Capture the cell that displays the provided text and extract its [X, Y] central coordinate. 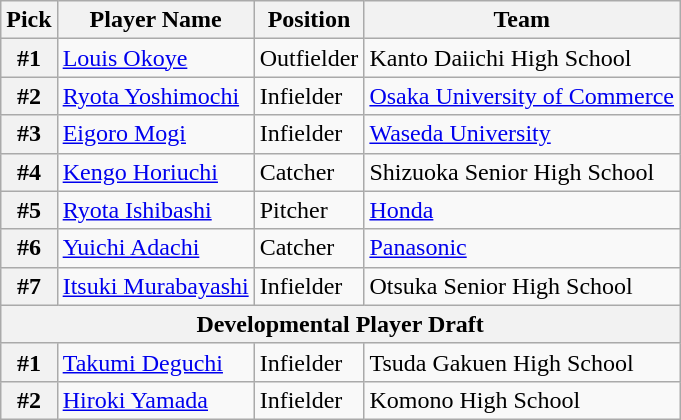
#3 [29, 134]
Panasonic [522, 248]
Outfielder [309, 58]
Osaka University of Commerce [522, 96]
Developmental Player Draft [340, 324]
Ryota Ishibashi [156, 210]
#4 [29, 172]
Hiroki Yamada [156, 400]
Takumi Deguchi [156, 362]
Eigoro Mogi [156, 134]
Komono High School [522, 400]
Tsuda Gakuen High School [522, 362]
Yuichi Adachi [156, 248]
Team [522, 20]
Otsuka Senior High School [522, 286]
Kengo Horiuchi [156, 172]
Honda [522, 210]
Player Name [156, 20]
Position [309, 20]
Kanto Daiichi High School [522, 58]
Pick [29, 20]
Itsuki Murabayashi [156, 286]
Waseda University [522, 134]
#7 [29, 286]
Ryota Yoshimochi [156, 96]
Pitcher [309, 210]
Shizuoka Senior High School [522, 172]
Louis Okoye [156, 58]
#6 [29, 248]
#5 [29, 210]
